Output the (X, Y) coordinate of the center of the cell containing the given text.  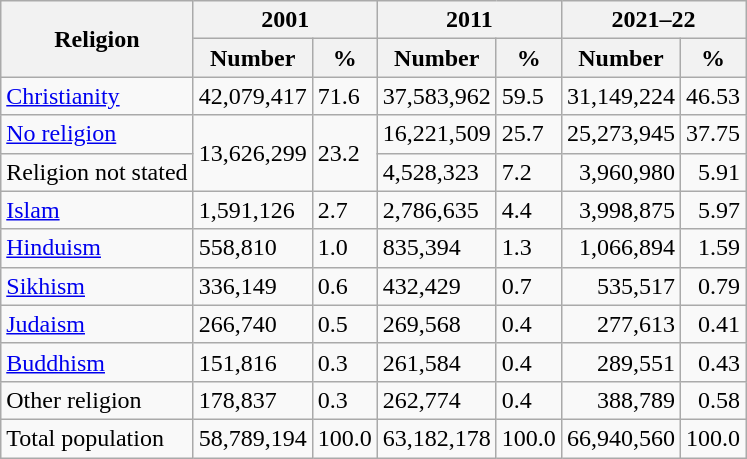
262,774 (436, 400)
Total population (97, 438)
1,591,126 (252, 210)
388,789 (620, 400)
1.59 (712, 248)
63,182,178 (436, 438)
277,613 (620, 324)
25.7 (528, 134)
558,810 (252, 248)
31,149,224 (620, 96)
37.75 (712, 134)
4.4 (528, 210)
0.5 (344, 324)
261,584 (436, 362)
0.41 (712, 324)
0.6 (344, 286)
Hinduism (97, 248)
Sikhism (97, 286)
266,740 (252, 324)
178,837 (252, 400)
289,551 (620, 362)
2021–22 (653, 20)
0.79 (712, 286)
46.53 (712, 96)
4,528,323 (436, 172)
3,998,875 (620, 210)
1.3 (528, 248)
Buddhism (97, 362)
71.6 (344, 96)
2.7 (344, 210)
0.58 (712, 400)
1,066,894 (620, 248)
58,789,194 (252, 438)
25,273,945 (620, 134)
Other religion (97, 400)
Religion not stated (97, 172)
16,221,509 (436, 134)
835,394 (436, 248)
Judaism (97, 324)
0.7 (528, 286)
432,429 (436, 286)
269,568 (436, 324)
37,583,962 (436, 96)
2011 (469, 20)
No religion (97, 134)
23.2 (344, 153)
59.5 (528, 96)
Islam (97, 210)
5.91 (712, 172)
2,786,635 (436, 210)
42,079,417 (252, 96)
7.2 (528, 172)
336,149 (252, 286)
151,816 (252, 362)
13,626,299 (252, 153)
Christianity (97, 96)
0.43 (712, 362)
2001 (285, 20)
535,517 (620, 286)
1.0 (344, 248)
66,940,560 (620, 438)
Religion (97, 39)
3,960,980 (620, 172)
5.97 (712, 210)
